Provide the (X, Y) coordinate of the cell's center where the given text is located.  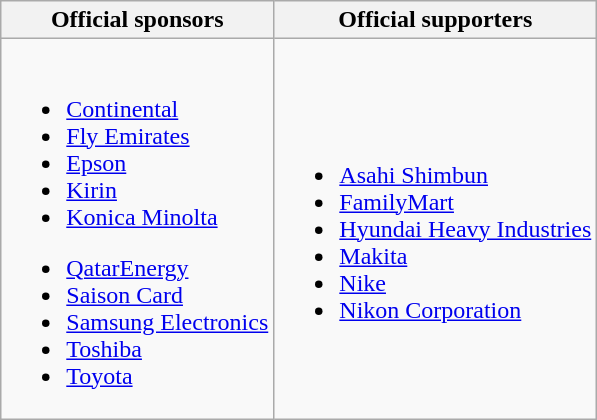
ContinentalFly EmiratesEpsonKirinKonica MinoltaQatarEnergySaison CardSamsung ElectronicsToshibaToyota (138, 229)
Official supporters (436, 20)
Official sponsors (138, 20)
Asahi ShimbunFamilyMartHyundai Heavy IndustriesMakitaNikeNikon Corporation (436, 229)
